Capture the cell that displays the provided text and extract its [X, Y] central coordinate. 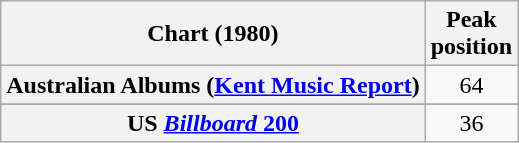
64 [471, 85]
Australian Albums (Kent Music Report) [213, 85]
Chart (1980) [213, 34]
Peakposition [471, 34]
US Billboard 200 [213, 123]
36 [471, 123]
